Search for the cell housing the specified text and yield its [x, y] center coordinate. 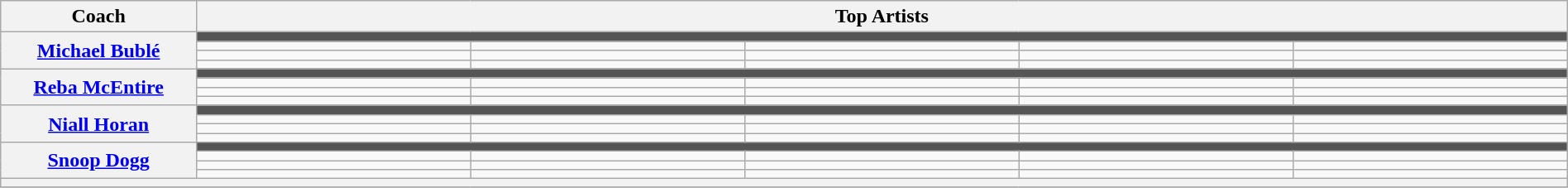
Reba McEntire [99, 87]
Coach [99, 17]
Top Artists [882, 17]
Snoop Dogg [99, 161]
Niall Horan [99, 123]
Michael Bublé [99, 51]
